Detect which cell encompasses the target text, then output its [x, y] center coordinate. 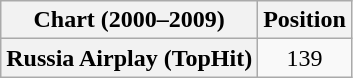
Russia Airplay (TopHit) [130, 58]
Position [305, 20]
139 [305, 58]
Chart (2000–2009) [130, 20]
